Provide the [X, Y] coordinate of the cell's center where the given text is located.  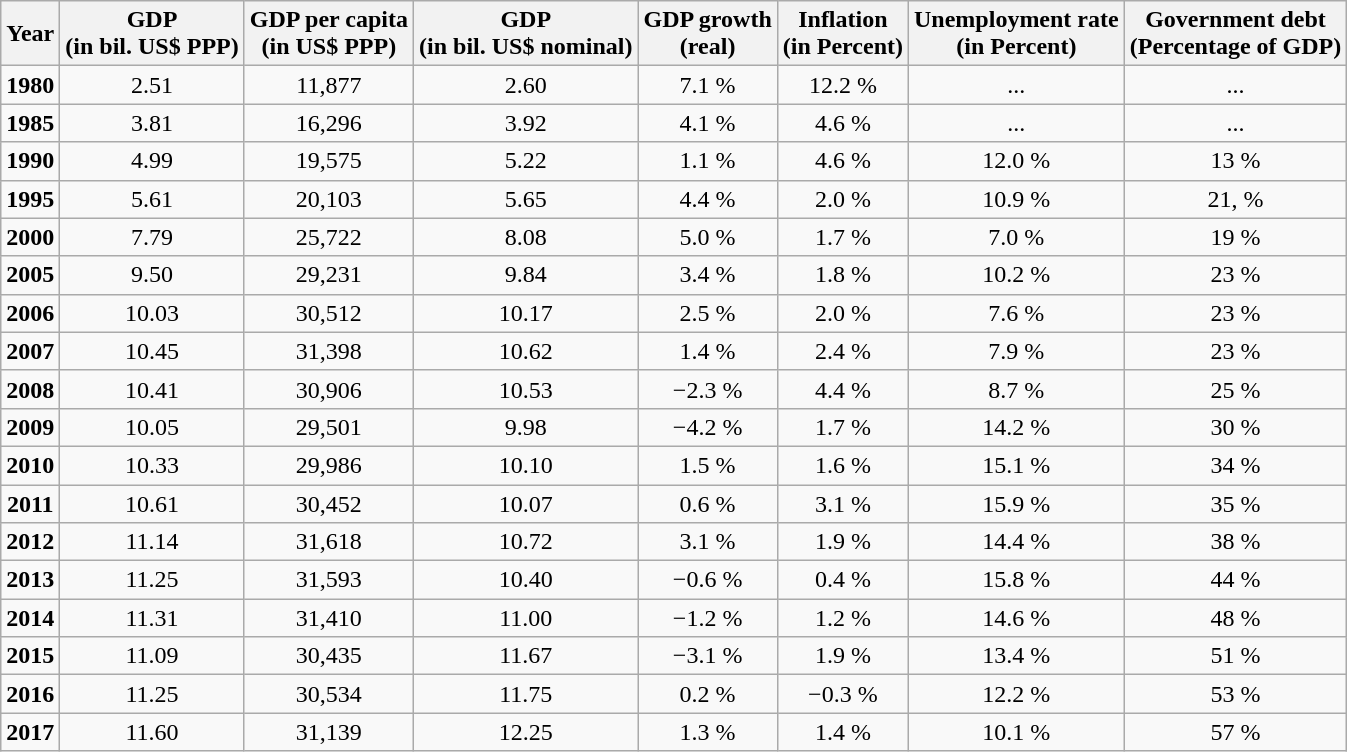
30,435 [328, 656]
19 % [1236, 237]
1.8 % [842, 275]
9.98 [526, 427]
Inflation(in Percent) [842, 34]
Government debt(Percentage of GDP) [1236, 34]
31,398 [328, 351]
0.4 % [842, 580]
5.65 [526, 199]
2.4 % [842, 351]
35 % [1236, 503]
2007 [30, 351]
10.72 [526, 542]
10.17 [526, 313]
9.50 [152, 275]
1.1 % [708, 161]
30,906 [328, 389]
−1.2 % [708, 618]
31,618 [328, 542]
2012 [30, 542]
0.2 % [708, 694]
−0.3 % [842, 694]
10.10 [526, 465]
2006 [30, 313]
10.03 [152, 313]
25 % [1236, 389]
2.51 [152, 85]
1985 [30, 123]
31,593 [328, 580]
11.14 [152, 542]
Year [30, 34]
1990 [30, 161]
21, % [1236, 199]
3.92 [526, 123]
11.31 [152, 618]
10.62 [526, 351]
30 % [1236, 427]
38 % [1236, 542]
57 % [1236, 732]
1980 [30, 85]
2008 [30, 389]
1.2 % [842, 618]
1.3 % [708, 732]
7.79 [152, 237]
1995 [30, 199]
30,512 [328, 313]
2017 [30, 732]
2.5 % [708, 313]
3.81 [152, 123]
12.0 % [1017, 161]
11.00 [526, 618]
10.40 [526, 580]
31,139 [328, 732]
31,410 [328, 618]
GDP(in bil. US$ PPP) [152, 34]
10.45 [152, 351]
8.08 [526, 237]
7.1 % [708, 85]
30,534 [328, 694]
29,501 [328, 427]
2005 [30, 275]
2011 [30, 503]
2010 [30, 465]
1.5 % [708, 465]
44 % [1236, 580]
−4.2 % [708, 427]
9.84 [526, 275]
11.60 [152, 732]
20,103 [328, 199]
15.1 % [1017, 465]
13.4 % [1017, 656]
15.8 % [1017, 580]
3.4 % [708, 275]
−2.3 % [708, 389]
10.07 [526, 503]
16,296 [328, 123]
10.2 % [1017, 275]
2015 [30, 656]
29,231 [328, 275]
2013 [30, 580]
5.61 [152, 199]
2014 [30, 618]
4.99 [152, 161]
29,986 [328, 465]
5.0 % [708, 237]
8.7 % [1017, 389]
GDP(in bil. US$ nominal) [526, 34]
11,877 [328, 85]
7.6 % [1017, 313]
19,575 [328, 161]
−3.1 % [708, 656]
2009 [30, 427]
10.9 % [1017, 199]
2000 [30, 237]
13 % [1236, 161]
10.41 [152, 389]
30,452 [328, 503]
Unemployment rate(in Percent) [1017, 34]
7.9 % [1017, 351]
2.60 [526, 85]
1.6 % [842, 465]
GDP growth(real) [708, 34]
7.0 % [1017, 237]
11.67 [526, 656]
11.75 [526, 694]
4.1 % [708, 123]
14.4 % [1017, 542]
34 % [1236, 465]
GDP per capita(in US$ PPP) [328, 34]
−0.6 % [708, 580]
48 % [1236, 618]
14.6 % [1017, 618]
10.05 [152, 427]
10.53 [526, 389]
10.33 [152, 465]
12.25 [526, 732]
10.61 [152, 503]
14.2 % [1017, 427]
0.6 % [708, 503]
11.09 [152, 656]
51 % [1236, 656]
5.22 [526, 161]
15.9 % [1017, 503]
25,722 [328, 237]
10.1 % [1017, 732]
53 % [1236, 694]
2016 [30, 694]
